Detect which cell encompasses the target text, then output its [x, y] center coordinate. 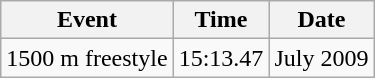
Event [87, 20]
Date [322, 20]
1500 m freestyle [87, 58]
July 2009 [322, 58]
15:13.47 [221, 58]
Time [221, 20]
